Return [x, y] of the center of cell containing provided text 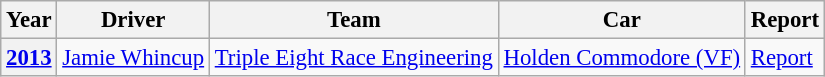
Team [354, 20]
Car [622, 20]
Driver [134, 20]
Triple Eight Race Engineering [354, 58]
Holden Commodore (VF) [622, 58]
2013 [29, 58]
Year [29, 20]
Jamie Whincup [134, 58]
